Return (x, y) of the center of cell containing provided text 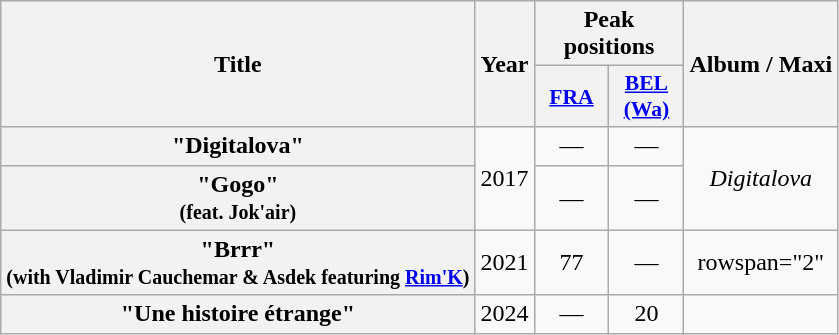
"Brrr"(with Vladimir Cauchemar & Asdek featuring Rim'K) (238, 262)
rowspan="2" (761, 262)
20 (646, 314)
FRA (572, 96)
BEL (Wa) (646, 96)
2017 (504, 178)
"Gogo"(feat. Jok'air) (238, 198)
Year (504, 64)
2024 (504, 314)
Digitalova (761, 178)
Peak positions (609, 34)
"Digitalova" (238, 146)
"Une histoire étrange" (238, 314)
Title (238, 64)
77 (572, 262)
2021 (504, 262)
Album / Maxi (761, 64)
